Return (x, y) of the center of cell containing provided text 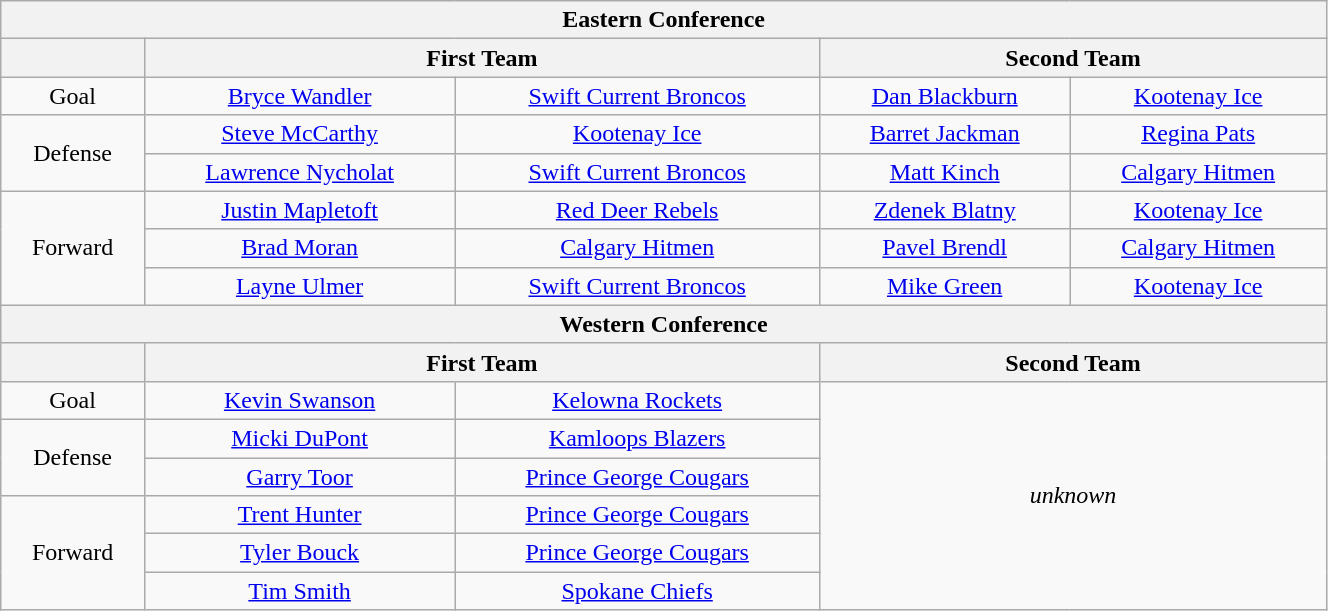
Brad Moran (299, 248)
Garry Toor (299, 477)
Zdenek Blatny (945, 210)
Barret Jackman (945, 134)
Mike Green (945, 286)
Pavel Brendl (945, 248)
Tyler Bouck (299, 553)
unknown (1074, 495)
Justin Mapletoft (299, 210)
Tim Smith (299, 591)
Spokane Chiefs (638, 591)
Bryce Wandler (299, 96)
Kevin Swanson (299, 400)
Layne Ulmer (299, 286)
Steve McCarthy (299, 134)
Matt Kinch (945, 172)
Red Deer Rebels (638, 210)
Dan Blackburn (945, 96)
Micki DuPont (299, 438)
Regina Pats (1198, 134)
Western Conference (664, 324)
Kelowna Rockets (638, 400)
Eastern Conference (664, 20)
Lawrence Nycholat (299, 172)
Trent Hunter (299, 515)
Kamloops Blazers (638, 438)
